Output the (X, Y) coordinate of the center of the cell containing the given text.  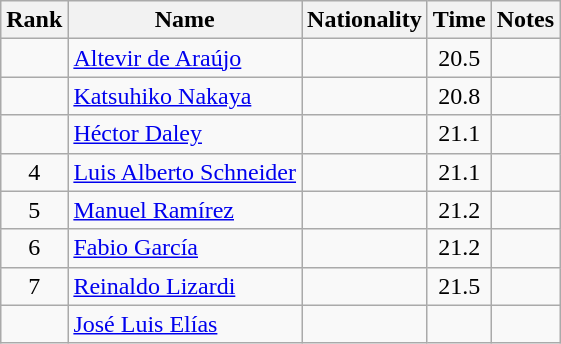
Time (459, 20)
Fabio García (185, 248)
Notes (525, 20)
21.5 (459, 286)
Reinaldo Lizardi (185, 286)
4 (34, 172)
Altevir de Araújo (185, 58)
Luis Alberto Schneider (185, 172)
20.8 (459, 96)
Héctor Daley (185, 134)
Nationality (365, 20)
José Luis Elías (185, 324)
6 (34, 248)
Manuel Ramírez (185, 210)
Name (185, 20)
20.5 (459, 58)
7 (34, 286)
Rank (34, 20)
Katsuhiko Nakaya (185, 96)
5 (34, 210)
